Provide the (x, y) coordinate of the cell's center where the given text is located.  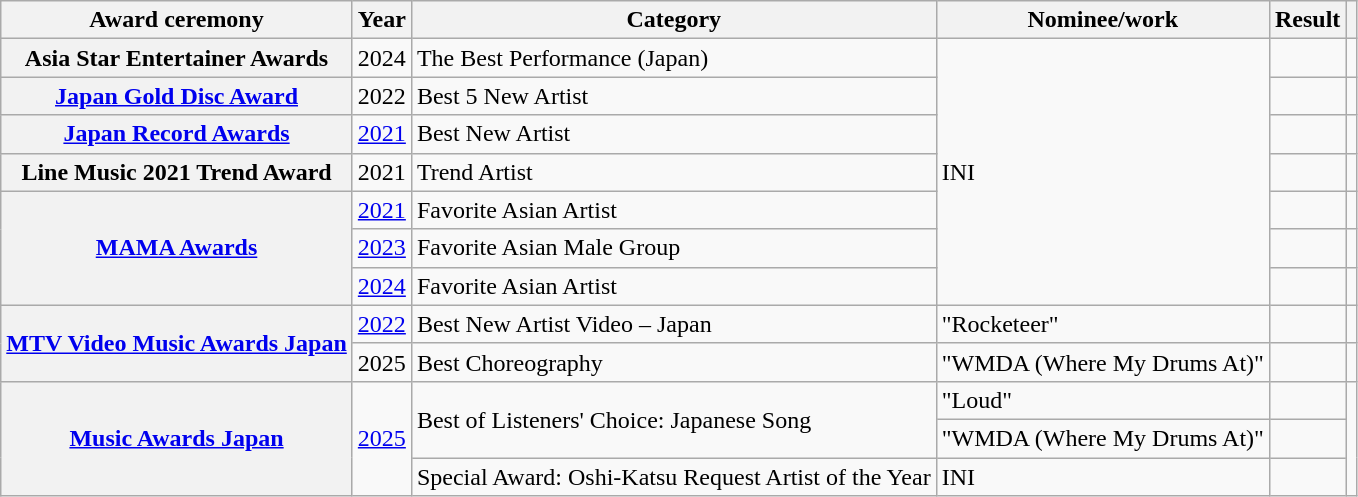
Best 5 New Artist (674, 96)
Best Choreography (674, 362)
Asia Star Entertainer Awards (177, 58)
Line Music 2021 Trend Award (177, 172)
Year (382, 20)
Category (674, 20)
Best New Artist (674, 134)
The Best Performance (Japan) (674, 58)
Favorite Asian Male Group (674, 248)
MAMA Awards (177, 248)
Best of Listeners' Choice: Japanese Song (674, 419)
MTV Video Music Awards Japan (177, 343)
Special Award: Oshi-Katsu Request Artist of the Year (674, 477)
Nominee/work (1102, 20)
Award ceremony (177, 20)
2023 (382, 248)
Result (1307, 20)
Trend Artist (674, 172)
Music Awards Japan (177, 438)
Best New Artist Video – Japan (674, 324)
"Loud" (1102, 400)
Japan Gold Disc Award (177, 96)
"Rocketeer" (1102, 324)
Japan Record Awards (177, 134)
